For the text-containing cell, return its midpoint in (X, Y) coordinate format. 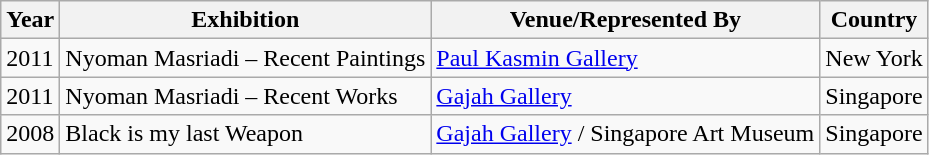
Gajah Gallery / Singapore Art Museum (626, 134)
Gajah Gallery (626, 96)
Exhibition (246, 20)
Venue/Represented By (626, 20)
2008 (30, 134)
Country (874, 20)
New York (874, 58)
Nyoman Masriadi – Recent Works (246, 96)
Year (30, 20)
Paul Kasmin Gallery (626, 58)
Black is my last Weapon (246, 134)
Nyoman Masriadi – Recent Paintings (246, 58)
